Search for the cell housing the specified text and yield its (x, y) center coordinate. 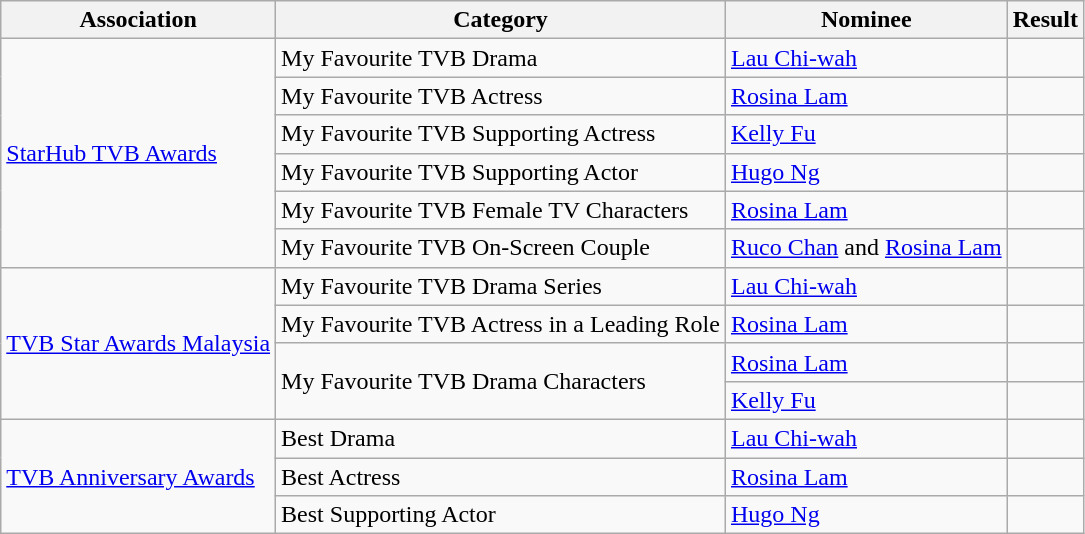
Best Drama (501, 438)
Best Supporting Actor (501, 515)
My Favourite TVB Supporting Actress (501, 134)
Category (501, 20)
Nominee (866, 20)
My Favourite TVB Drama Series (501, 286)
Ruco Chan and Rosina Lam (866, 248)
My Favourite TVB Female TV Characters (501, 210)
My Favourite TVB Actress (501, 96)
StarHub TVB Awards (138, 153)
My Favourite TVB On-Screen Couple (501, 248)
My Favourite TVB Actress in a Leading Role (501, 324)
My Favourite TVB Drama Characters (501, 381)
TVB Anniversary Awards (138, 476)
TVB Star Awards Malaysia (138, 343)
My Favourite TVB Supporting Actor (501, 172)
Best Actress (501, 477)
Result (1045, 20)
My Favourite TVB Drama (501, 58)
Association (138, 20)
